Detect which cell encompasses the target text, then output its [x, y] center coordinate. 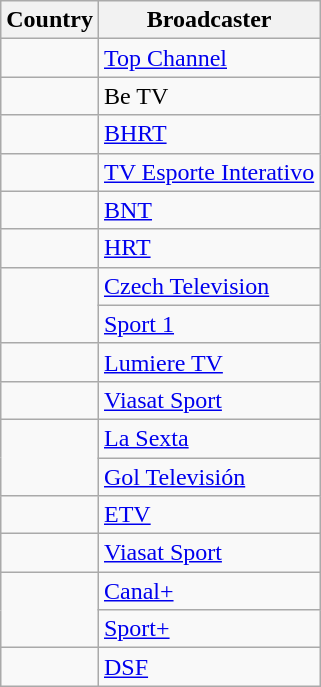
BNT [208, 210]
Sport 1 [208, 324]
DSF [208, 667]
ETV [208, 515]
Sport+ [208, 629]
Be TV [208, 96]
Top Channel [208, 58]
Gol Televisión [208, 477]
Country [50, 20]
HRT [208, 248]
Czech Television [208, 286]
TV Esporte Interativo [208, 172]
BHRT [208, 134]
Lumiere TV [208, 362]
Broadcaster [208, 20]
Canal+ [208, 591]
La Sexta [208, 438]
